Pinpoint the cell where the given text exists, returning its (x, y) midpoint coordinate. 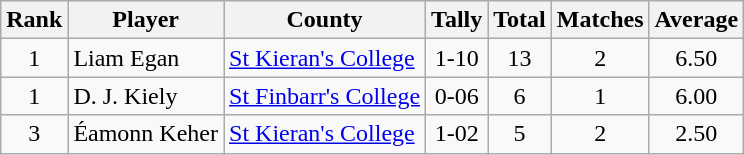
Matches (600, 20)
Total (520, 20)
1-10 (457, 58)
2.50 (696, 134)
Tally (457, 20)
1-02 (457, 134)
Average (696, 20)
6.50 (696, 58)
13 (520, 58)
Rank (34, 20)
County (325, 20)
6.00 (696, 96)
Liam Egan (146, 58)
Player (146, 20)
Éamonn Keher (146, 134)
6 (520, 96)
St Finbarr's College (325, 96)
3 (34, 134)
D. J. Kiely (146, 96)
0-06 (457, 96)
5 (520, 134)
